Determine the [x, y] coordinate at the center of the cell enclosing the given text.  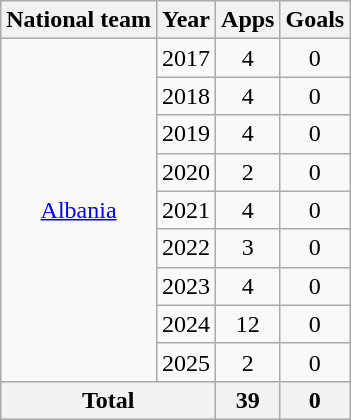
2019 [186, 134]
2021 [186, 210]
2020 [186, 172]
2022 [186, 248]
2025 [186, 362]
Goals [315, 20]
National team [79, 20]
3 [248, 248]
Apps [248, 20]
12 [248, 324]
39 [248, 400]
2018 [186, 96]
2024 [186, 324]
Total [108, 400]
Year [186, 20]
2023 [186, 286]
Albania [79, 210]
2017 [186, 58]
